Detect which cell encompasses the target text, then output its [x, y] center coordinate. 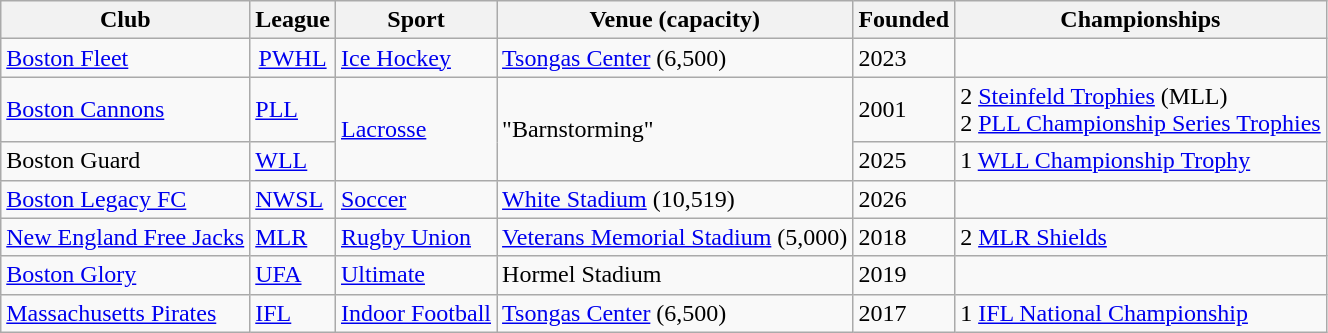
Boston Cannons [126, 110]
PLL [293, 110]
2026 [904, 199]
PWHL [293, 58]
Founded [904, 20]
"Barnstorming" [675, 128]
MLR [293, 237]
2001 [904, 110]
Boston Fleet [126, 58]
Rugby Union [416, 237]
Ultimate [416, 275]
2017 [904, 313]
Boston Glory [126, 275]
2023 [904, 58]
Championships [1141, 20]
WLL [293, 161]
Soccer [416, 199]
Hormel Stadium [675, 275]
Veterans Memorial Stadium (5,000) [675, 237]
UFA [293, 275]
2019 [904, 275]
New England Free Jacks [126, 237]
1 IFL National Championship [1141, 313]
League [293, 20]
Venue (capacity) [675, 20]
2 MLR Shields [1141, 237]
IFL [293, 313]
White Stadium (10,519) [675, 199]
2025 [904, 161]
Indoor Football [416, 313]
Lacrosse [416, 128]
Ice Hockey [416, 58]
2018 [904, 237]
NWSL [293, 199]
Club [126, 20]
Boston Guard [126, 161]
Massachusetts Pirates [126, 313]
Boston Legacy FC [126, 199]
2 Steinfeld Trophies (MLL)2 PLL Championship Series Trophies [1141, 110]
Sport [416, 20]
1 WLL Championship Trophy [1141, 161]
